Output the [x, y] coordinate of the center of the cell containing the given text.  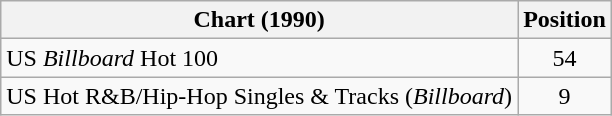
Chart (1990) [260, 20]
9 [565, 96]
Position [565, 20]
54 [565, 58]
US Hot R&B/Hip-Hop Singles & Tracks (Billboard) [260, 96]
US Billboard Hot 100 [260, 58]
